Extract the [X, Y] coordinate from the center of the cell holding the provided text.  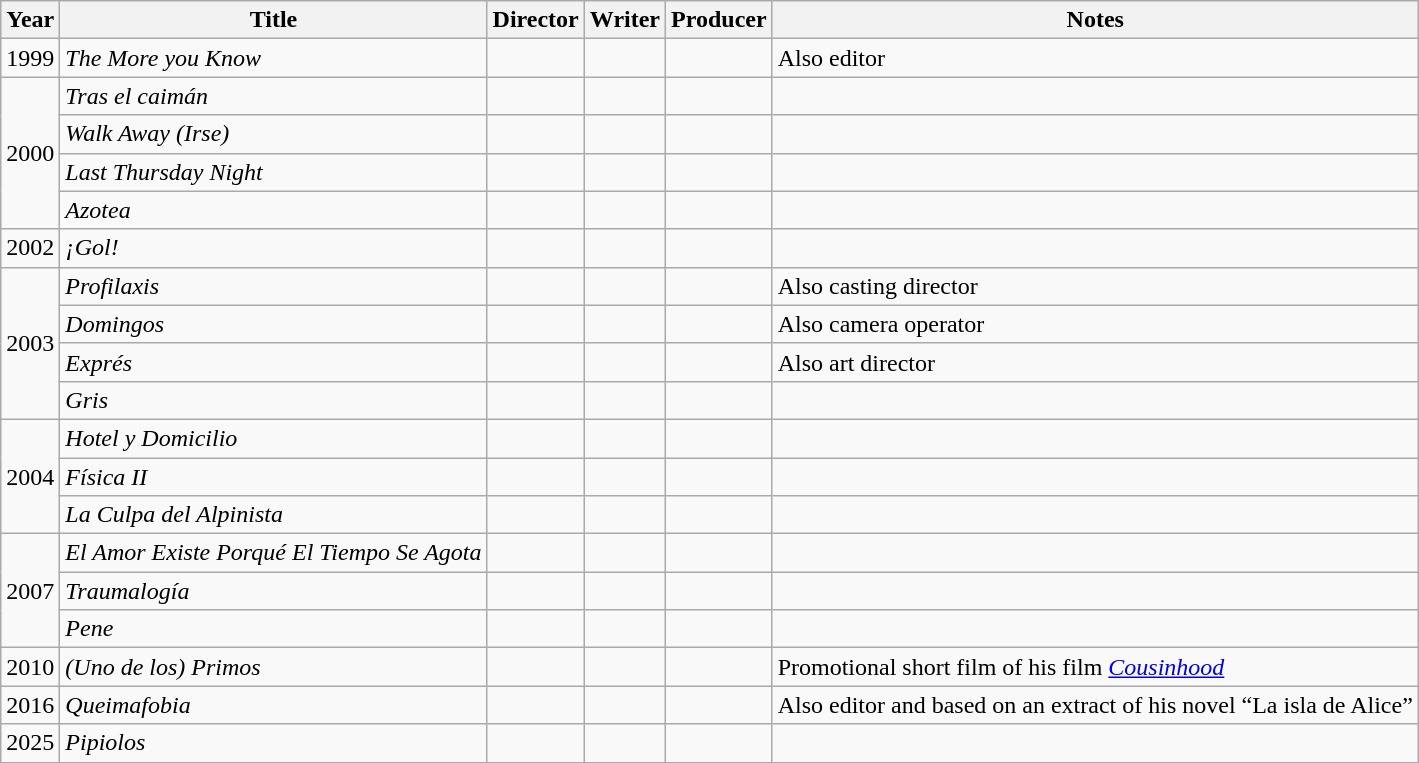
1999 [30, 58]
Hotel y Domicilio [274, 438]
2016 [30, 705]
2003 [30, 343]
2002 [30, 248]
Queimafobia [274, 705]
Also art director [1095, 362]
Pene [274, 629]
Física II [274, 477]
2025 [30, 743]
Also editor [1095, 58]
Notes [1095, 20]
Last Thursday Night [274, 172]
(Uno de los) Primos [274, 667]
¡Gol! [274, 248]
Writer [624, 20]
Traumalogía [274, 591]
The More you Know [274, 58]
Year [30, 20]
La Culpa del Alpinista [274, 515]
Title [274, 20]
Walk Away (Irse) [274, 134]
Pipiolos [274, 743]
Director [536, 20]
Azotea [274, 210]
Domingos [274, 324]
Profilaxis [274, 286]
Exprés [274, 362]
2010 [30, 667]
Also casting director [1095, 286]
Gris [274, 400]
Also editor and based on an extract of his novel “La isla de Alice” [1095, 705]
2007 [30, 591]
Tras el caimán [274, 96]
El Amor Existe Porqué El Tiempo Se Agota [274, 553]
2004 [30, 476]
Producer [720, 20]
Promotional short film of his film Cousinhood [1095, 667]
2000 [30, 153]
Also camera operator [1095, 324]
